Search for the cell housing the specified text and yield its (x, y) center coordinate. 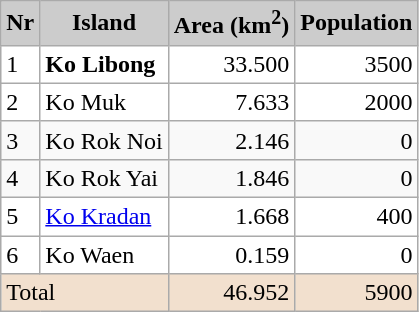
Area (km2) (232, 24)
Total (84, 293)
4 (20, 178)
1 (20, 64)
5900 (356, 293)
400 (356, 217)
1.668 (232, 217)
3 (20, 140)
2 (20, 102)
0.159 (232, 255)
Island (104, 24)
33.500 (232, 64)
2000 (356, 102)
Ko Rok Yai (104, 178)
3500 (356, 64)
Ko Kradan (104, 217)
6 (20, 255)
Ko Rok Noi (104, 140)
Population (356, 24)
Nr (20, 24)
1.846 (232, 178)
2.146 (232, 140)
46.952 (232, 293)
5 (20, 217)
7.633 (232, 102)
Ko Muk (104, 102)
Ko Libong (104, 64)
Ko Waen (104, 255)
